Scan for the cell matching the given text and deliver its [x, y] coordinate at center. 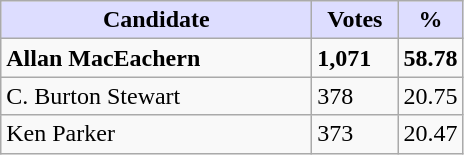
% [430, 20]
58.78 [430, 58]
Votes [355, 20]
Allan MacEachern [156, 58]
20.75 [430, 96]
Candidate [156, 20]
1,071 [355, 58]
378 [355, 96]
20.47 [430, 134]
373 [355, 134]
C. Burton Stewart [156, 96]
Ken Parker [156, 134]
